Extract the (X, Y) coordinate from the center of the cell holding the provided text.  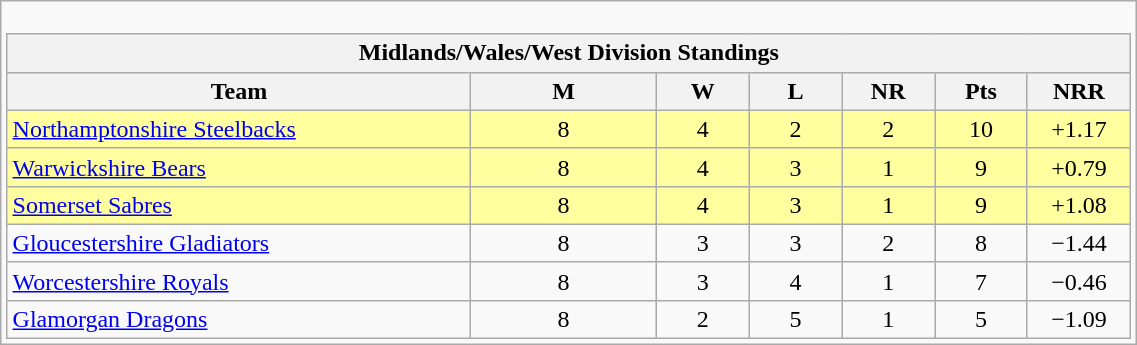
Pts (982, 91)
NRR (1078, 91)
+1.08 (1078, 205)
+1.17 (1078, 129)
Gloucestershire Gladiators (239, 243)
NR (888, 91)
7 (982, 281)
−0.46 (1078, 281)
+0.79 (1078, 167)
Midlands/Wales/West Division Standings (569, 53)
Warwickshire Bears (239, 167)
10 (982, 129)
Glamorgan Dragons (239, 319)
Team (239, 91)
Somerset Sabres (239, 205)
−1.09 (1078, 319)
Northamptonshire Steelbacks (239, 129)
Worcestershire Royals (239, 281)
L (796, 91)
−1.44 (1078, 243)
W (702, 91)
M (564, 91)
